Identify which cell holds the provided text, then report its [x, y] central coordinate. 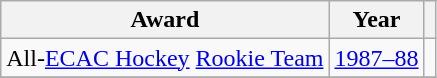
Year [376, 20]
All-ECAC Hockey Rookie Team [165, 58]
Award [165, 20]
1987–88 [376, 58]
